Pinpoint the cell where the given text exists, returning its (X, Y) midpoint coordinate. 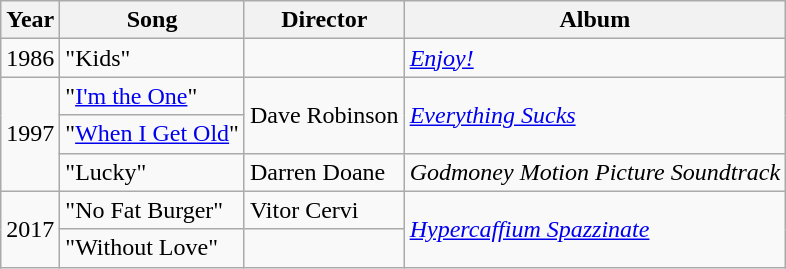
1997 (30, 134)
"Without Love" (152, 248)
2017 (30, 229)
Enjoy! (594, 58)
Director (324, 20)
Hypercaffium Spazzinate (594, 229)
Dave Robinson (324, 115)
"Lucky" (152, 172)
Year (30, 20)
Darren Doane (324, 172)
Godmoney Motion Picture Soundtrack (594, 172)
"I'm the One" (152, 96)
"No Fat Burger" (152, 210)
1986 (30, 58)
"When I Get Old" (152, 134)
"Kids" (152, 58)
Everything Sucks (594, 115)
Album (594, 20)
Vitor Cervi (324, 210)
Song (152, 20)
